Scan for the cell matching the given text and deliver its (x, y) coordinate at center. 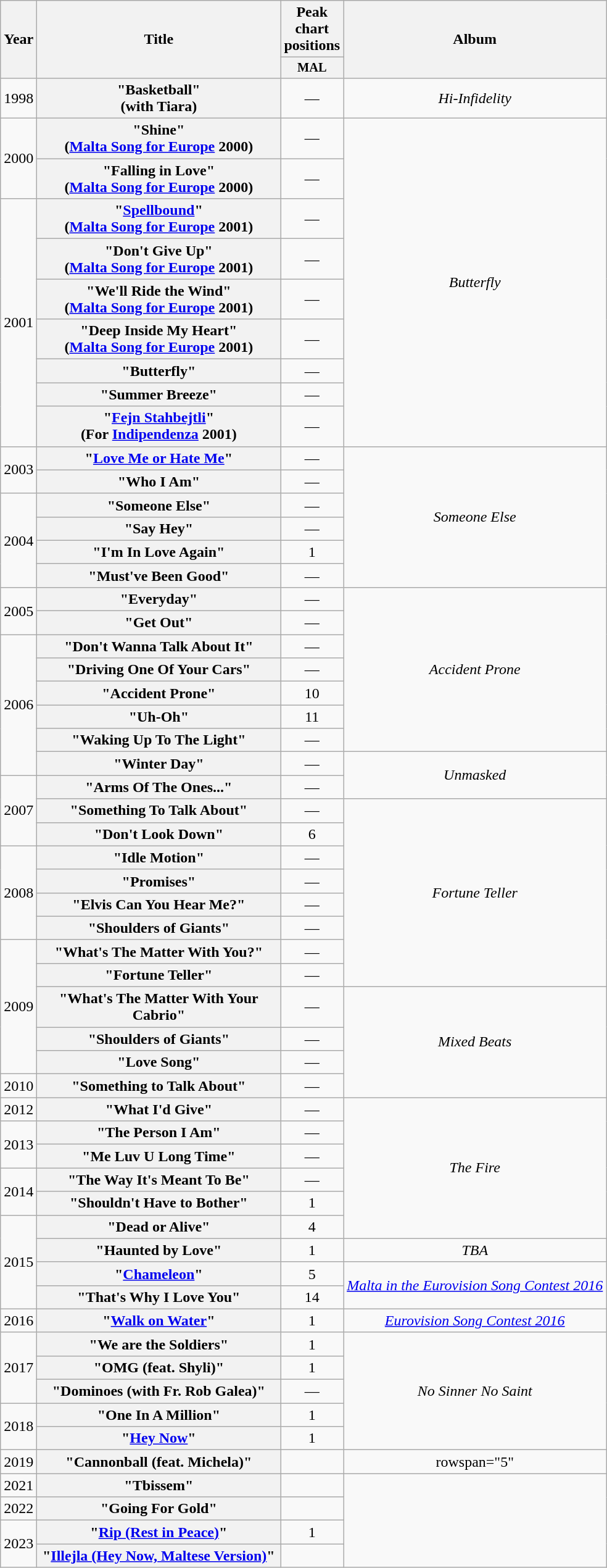
"Something to Talk About" (159, 1086)
"Spellbound"(Malta Song for Europe 2001) (159, 219)
Peak chart positions (312, 29)
"Don't Look Down" (159, 834)
"Basketball"(with Tiara) (159, 98)
"Winter Day" (159, 764)
11 (312, 717)
2013 (19, 1145)
2006 (19, 705)
"Illejla (Hey Now, Maltese Version)" (159, 1556)
2023 (19, 1544)
"We'll Ride the Wind"(Malta Song for Europe 2001) (159, 299)
"Haunted by Love" (159, 1250)
"Elvis Can You Hear Me?" (159, 904)
"Dominoes (with Fr. Rob Galea)" (159, 1391)
Butterfly (475, 283)
5 (312, 1274)
"Rip (Rest in Peace)" (159, 1532)
"Going For Gold" (159, 1509)
2016 (19, 1320)
2008 (19, 893)
"I'm In Love Again" (159, 552)
"Say Hey" (159, 528)
Someone Else (475, 517)
"The Person I Am" (159, 1133)
"Someone Else" (159, 505)
"Walk on Water" (159, 1320)
2018 (19, 1427)
"Tbissem" (159, 1485)
"Love Me or Hate Me" (159, 458)
"Shine"(Malta Song for Europe 2000) (159, 138)
"What's The Matter With Your Cabrio" (159, 1007)
1998 (19, 98)
"Accident Prone" (159, 693)
"Dead or Alive" (159, 1227)
2019 (19, 1462)
rowspan="5" (475, 1462)
The Fire (475, 1168)
Eurovision Song Contest 2016 (475, 1320)
2005 (19, 611)
"Deep Inside My Heart"(Malta Song for Europe 2001) (159, 340)
"Everyday" (159, 599)
"Don't Wanna Talk About It" (159, 646)
2012 (19, 1109)
2001 (19, 322)
2009 (19, 1006)
2022 (19, 1509)
"OMG (feat. Shyli)" (159, 1367)
"Fortune Teller" (159, 975)
2007 (19, 811)
No Sinner No Saint (475, 1391)
Malta in the Eurovision Song Contest 2016 (475, 1285)
4 (312, 1227)
Accident Prone (475, 669)
Year (19, 40)
"Falling in Love"(Malta Song for Europe 2000) (159, 179)
"Promises" (159, 881)
"The Way It's Meant To Be" (159, 1180)
Title (159, 40)
"What's The Matter With You?" (159, 951)
"That's Why I Love You" (159, 1297)
2004 (19, 540)
"We are the Soldiers" (159, 1344)
6 (312, 834)
2017 (19, 1367)
"One In A Million" (159, 1415)
"Arms Of The Ones..." (159, 787)
Fortune Teller (475, 893)
"Cannonball (feat. Michela)" (159, 1462)
Hi-Infidelity (475, 98)
"Uh-Oh" (159, 717)
Unmasked (475, 775)
"Chameleon" (159, 1274)
2003 (19, 470)
2015 (19, 1262)
"Butterfly" (159, 371)
"What I'd Give" (159, 1109)
2014 (19, 1191)
Mixed Beats (475, 1042)
2000 (19, 159)
"Idle Motion" (159, 857)
"Shouldn't Have to Bother" (159, 1203)
"Summer Breeze" (159, 394)
Album (475, 40)
14 (312, 1297)
"Hey Now" (159, 1438)
TBA (475, 1250)
"Love Song" (159, 1062)
"Driving One Of Your Cars" (159, 670)
"Who I Am" (159, 482)
2010 (19, 1086)
2021 (19, 1485)
MAL (312, 68)
"Get Out" (159, 623)
"Something To Talk About" (159, 811)
"Must've Been Good" (159, 575)
"Me Luv U Long Time" (159, 1156)
10 (312, 693)
"Don't Give Up"(Malta Song for Europe 2001) (159, 259)
"Fejn Stahbejtli"(For Indipendenza 2001) (159, 426)
"Waking Up To The Light" (159, 740)
